Output the [X, Y] coordinate of the center of the cell containing the given text.  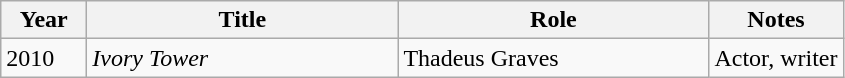
Title [242, 20]
Notes [776, 20]
Thadeus Graves [554, 58]
Ivory Tower [242, 58]
Role [554, 20]
Year [44, 20]
2010 [44, 58]
Actor, writer [776, 58]
